For the text-containing cell, return its midpoint in [X, Y] coordinate format. 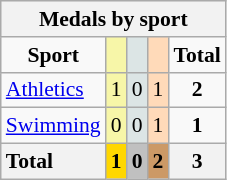
Swimming [54, 126]
3 [196, 162]
Athletics [54, 90]
Sport [54, 55]
Medals by sport [114, 19]
